Scan for the cell matching the given text and deliver its [x, y] coordinate at center. 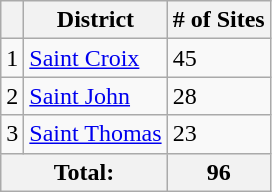
Saint John [96, 96]
District [96, 20]
45 [218, 58]
28 [218, 96]
Saint Thomas [96, 134]
# of Sites [218, 20]
1 [12, 58]
2 [12, 96]
23 [218, 134]
3 [12, 134]
Total: [84, 172]
Saint Croix [96, 58]
96 [218, 172]
